Output the [x, y] coordinate of the center of the cell containing the given text.  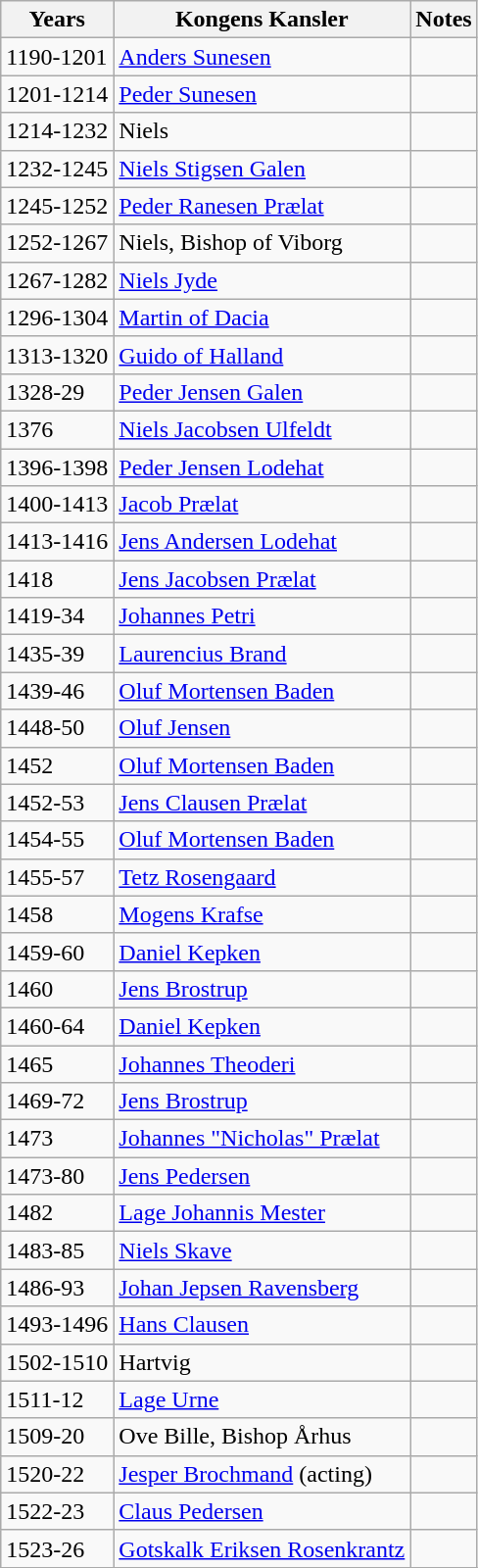
1452 [57, 765]
1452-53 [57, 803]
1493-1496 [57, 1325]
Kongens Kansler [263, 20]
1511-12 [57, 1399]
1413-1416 [57, 542]
1296-1304 [57, 318]
1486-93 [57, 1288]
Johannes "Nicholas" Prælat [263, 1139]
Peder Sunesen [263, 94]
1458 [57, 914]
Notes [444, 20]
Peder Jensen Galen [263, 392]
Tetz Rosengaard [263, 877]
Laurencius Brand [263, 654]
Johannes Theoderi [263, 1063]
1396-1398 [57, 467]
Niels, Bishop of Viborg [263, 243]
1469-72 [57, 1102]
1483-85 [57, 1250]
1252-1267 [57, 243]
Jesper Brochmand (acting) [263, 1474]
1460-64 [57, 1026]
1435-39 [57, 654]
Oluf Jensen [263, 728]
1454-55 [57, 840]
Hartvig [263, 1362]
1523-26 [57, 1548]
1448-50 [57, 728]
1232-1245 [57, 169]
1520-22 [57, 1474]
1459-60 [57, 952]
Lage Urne [263, 1399]
1400-1413 [57, 505]
1482 [57, 1213]
Peder Ranesen Prælat [263, 206]
Jens Clausen Prælat [263, 803]
1267-1282 [57, 280]
Gotskalk Eriksen Rosenkrantz [263, 1548]
1190-1201 [57, 57]
Jens Andersen Lodehat [263, 542]
Ove Bille, Bishop Århus [263, 1437]
Niels Stigsen Galen [263, 169]
Martin of Dacia [263, 318]
Johan Jepsen Ravensberg [263, 1288]
Jens Jacobsen Prælat [263, 579]
Lage Johannis Mester [263, 1213]
1214-1232 [57, 131]
Hans Clausen [263, 1325]
1509-20 [57, 1437]
Niels Jacobsen Ulfeldt [263, 429]
1313-1320 [57, 355]
1418 [57, 579]
1455-57 [57, 877]
1473-80 [57, 1176]
Niels [263, 131]
Jacob Prælat [263, 505]
1328-29 [57, 392]
1376 [57, 429]
1465 [57, 1063]
Johannes Petri [263, 616]
Guido of Halland [263, 355]
1245-1252 [57, 206]
1460 [57, 989]
Mogens Krafse [263, 914]
Niels Skave [263, 1250]
1522-23 [57, 1511]
Anders Sunesen [263, 57]
Jens Pedersen [263, 1176]
1201-1214 [57, 94]
Peder Jensen Lodehat [263, 467]
Niels Jyde [263, 280]
1439-46 [57, 691]
1473 [57, 1139]
Years [57, 20]
1502-1510 [57, 1362]
1419-34 [57, 616]
Claus Pedersen [263, 1511]
